Scan for the cell matching the given text and deliver its (x, y) coordinate at center. 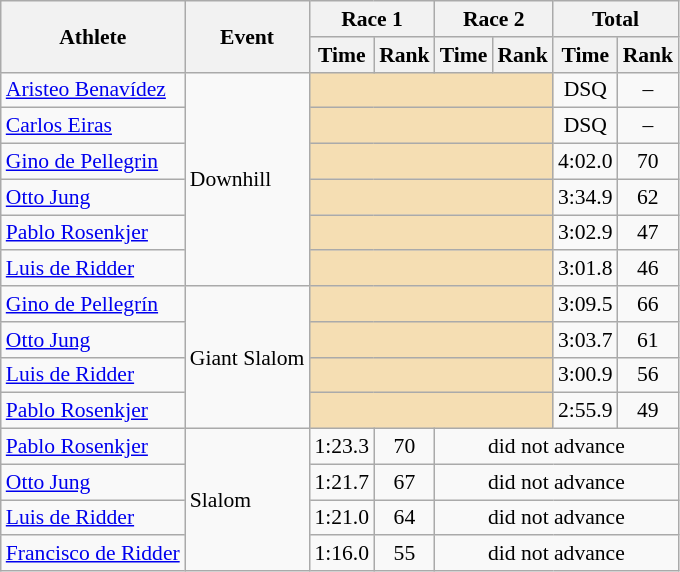
1:23.3 (342, 447)
Carlos Eiras (93, 126)
55 (404, 554)
Gino de Pellegrin (93, 162)
61 (648, 340)
Athlete (93, 36)
Gino de Pellegrín (93, 304)
Giant Slalom (248, 357)
66 (648, 304)
1:21.0 (342, 518)
4:02.0 (586, 162)
Event (248, 36)
3:01.8 (586, 269)
3:09.5 (586, 304)
Downhill (248, 179)
1:21.7 (342, 482)
47 (648, 233)
3:00.9 (586, 375)
Slalom (248, 500)
64 (404, 518)
Francisco de Ridder (93, 554)
46 (648, 269)
2:55.9 (586, 411)
Aristeo Benavídez (93, 90)
1:16.0 (342, 554)
67 (404, 482)
49 (648, 411)
Race 1 (372, 19)
62 (648, 197)
56 (648, 375)
Total (616, 19)
Race 2 (494, 19)
3:34.9 (586, 197)
3:02.9 (586, 233)
3:03.7 (586, 340)
